Determine the [X, Y] coordinate at the center of the cell enclosing the given text.  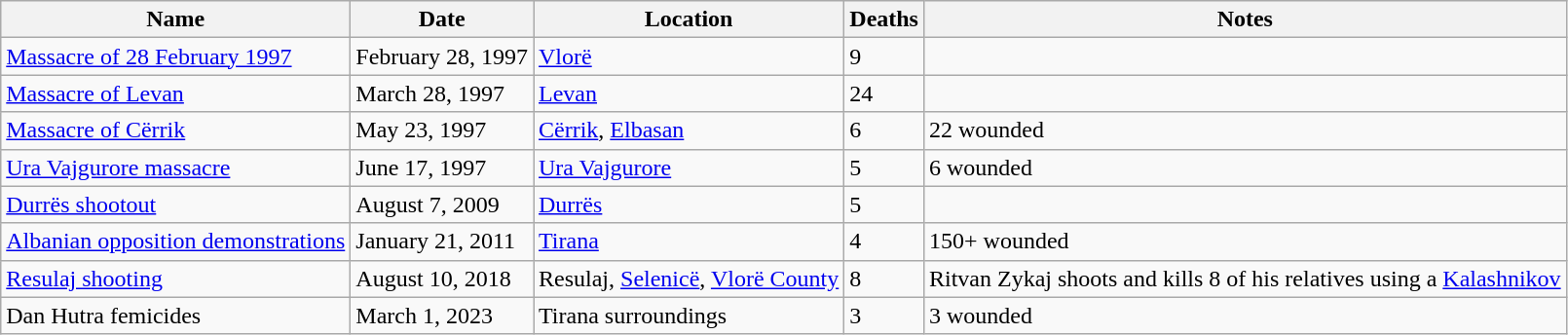
Ritvan Zykaj shoots and kills 8 of his relatives using a Kalashnikov [1245, 279]
August 7, 2009 [442, 205]
Massacre of Cërrik [175, 130]
9 [884, 56]
Resulaj shooting [175, 279]
3 [884, 316]
Name [175, 19]
Ura Vajgurore [690, 167]
150+ wounded [1245, 242]
Durrës [690, 205]
Cërrik, Elbasan [690, 130]
Location [690, 19]
May 23, 1997 [442, 130]
6 wounded [1245, 167]
22 wounded [1245, 130]
Massacre of 28 February 1997 [175, 56]
March 1, 2023 [442, 316]
August 10, 2018 [442, 279]
Resulaj, Selenicë, Vlorë County [690, 279]
June 17, 1997 [442, 167]
Durrës shootout [175, 205]
January 21, 2011 [442, 242]
Levan [690, 93]
Date [442, 19]
8 [884, 279]
February 28, 1997 [442, 56]
Vlorë [690, 56]
Notes [1245, 19]
Dan Hutra femicides [175, 316]
Tirana surroundings [690, 316]
6 [884, 130]
March 28, 1997 [442, 93]
Deaths [884, 19]
Albanian opposition demonstrations [175, 242]
Massacre of Levan [175, 93]
4 [884, 242]
Ura Vajgurore massacre [175, 167]
3 wounded [1245, 316]
Tirana [690, 242]
24 [884, 93]
